Provide the [X, Y] coordinate of the cell's center where the given text is located.  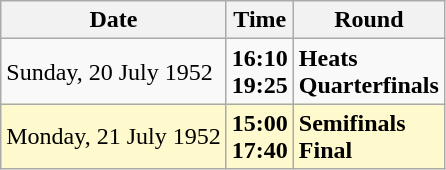
HeatsQuarterfinals [368, 72]
Date [114, 20]
SemifinalsFinal [368, 136]
Monday, 21 July 1952 [114, 136]
16:1019:25 [260, 72]
Round [368, 20]
15:0017:40 [260, 136]
Sunday, 20 July 1952 [114, 72]
Time [260, 20]
